Detect which cell encompasses the target text, then output its (x, y) center coordinate. 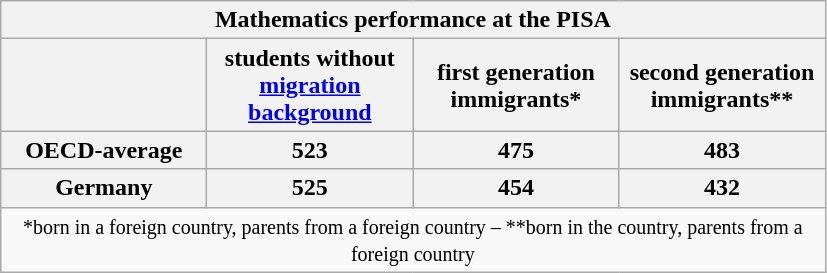
first generation immigrants* (516, 85)
students without migration background (310, 85)
*born in a foreign country, parents from a foreign country – **born in the country, parents from a foreign country (413, 240)
483 (722, 150)
523 (310, 150)
Germany (104, 188)
Mathematics performance at the PISA (413, 20)
OECD-average (104, 150)
525 (310, 188)
454 (516, 188)
432 (722, 188)
second generation immigrants** (722, 85)
475 (516, 150)
